For the text-containing cell, return its midpoint in (X, Y) coordinate format. 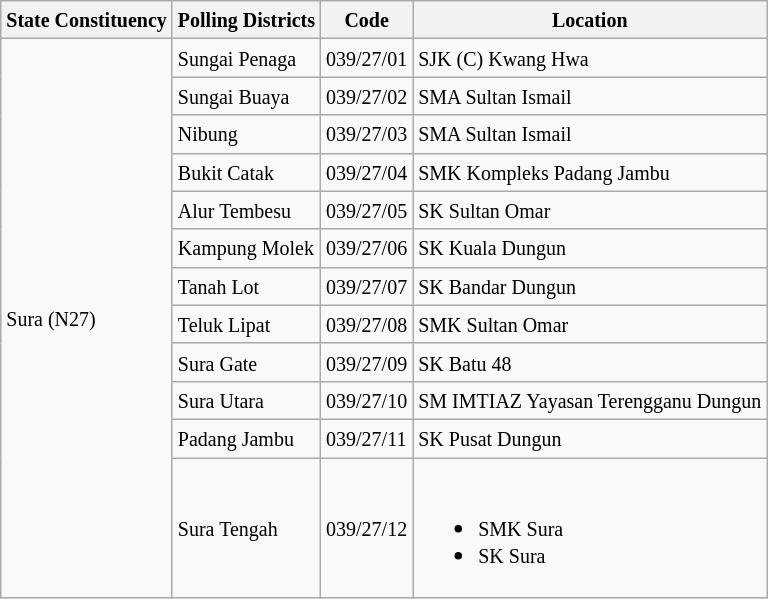
SMK Sultan Omar (590, 324)
SK Kuala Dungun (590, 248)
Sungai Buaya (246, 96)
039/27/03 (367, 134)
SMK Kompleks Padang Jambu (590, 172)
Sura Utara (246, 400)
039/27/12 (367, 528)
039/27/04 (367, 172)
039/27/09 (367, 362)
Padang Jambu (246, 438)
039/27/11 (367, 438)
SMK SuraSK Sura (590, 528)
SM IMTIAZ Yayasan Terengganu Dungun (590, 400)
SK Bandar Dungun (590, 286)
Sungai Penaga (246, 58)
Location (590, 20)
SK Sultan Omar (590, 210)
039/27/08 (367, 324)
SJK (C) Kwang Hwa (590, 58)
Kampung Molek (246, 248)
Code (367, 20)
SK Batu 48 (590, 362)
Tanah Lot (246, 286)
039/27/06 (367, 248)
039/27/10 (367, 400)
Teluk Lipat (246, 324)
Sura Tengah (246, 528)
Bukit Catak (246, 172)
039/27/07 (367, 286)
039/27/01 (367, 58)
SK Pusat Dungun (590, 438)
039/27/05 (367, 210)
Nibung (246, 134)
Alur Tembesu (246, 210)
State Constituency (87, 20)
Sura (N27) (87, 318)
039/27/02 (367, 96)
Sura Gate (246, 362)
Polling Districts (246, 20)
